Output the (X, Y) coordinate of the center of the cell containing the given text.  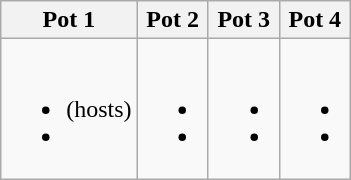
Pot 1 (69, 20)
(hosts) (69, 109)
Pot 2 (172, 20)
Pot 3 (244, 20)
Pot 4 (314, 20)
